Capture the cell that displays the provided text and extract its [X, Y] central coordinate. 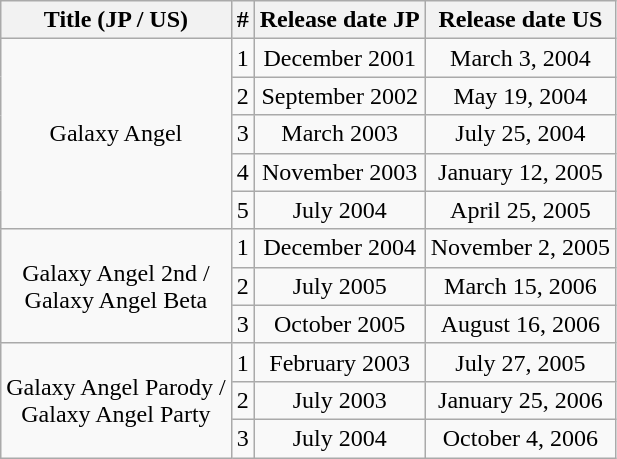
October 2005 [340, 324]
July 2005 [340, 286]
March 3, 2004 [520, 58]
Galaxy Angel 2nd /Galaxy Angel Beta [116, 286]
October 4, 2006 [520, 438]
July 25, 2004 [520, 134]
March 15, 2006 [520, 286]
November 2, 2005 [520, 248]
July 27, 2005 [520, 362]
July 2003 [340, 400]
Release date JP [340, 20]
September 2002 [340, 96]
March 2003 [340, 134]
January 25, 2006 [520, 400]
January 12, 2005 [520, 172]
Galaxy Angel [116, 134]
# [242, 20]
Title (JP / US) [116, 20]
December 2001 [340, 58]
December 2004 [340, 248]
4 [242, 172]
Release date US [520, 20]
November 2003 [340, 172]
5 [242, 210]
February 2003 [340, 362]
August 16, 2006 [520, 324]
Galaxy Angel Parody /Galaxy Angel Party [116, 400]
April 25, 2005 [520, 210]
May 19, 2004 [520, 96]
